Locate the cell with the specified text and output its [x, y] center coordinate. 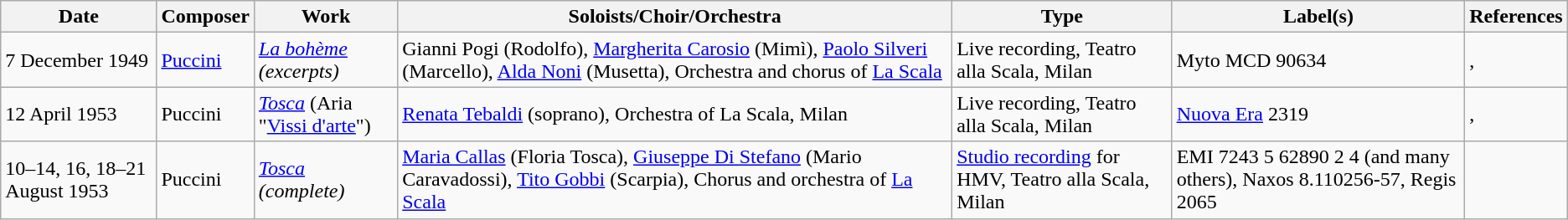
Gianni Pogi (Rodolfo), Margherita Carosio (Mimì), Paolo Silveri (Marcello), Alda Noni (Musetta), Orchestra and chorus of La Scala [675, 60]
Tosca (complete) [325, 180]
References [1516, 17]
12 April 1953 [79, 114]
Soloists/Choir/Orchestra [675, 17]
Renata Tebaldi (soprano), Orchestra of La Scala, Milan [675, 114]
Nuova Era 2319 [1318, 114]
Tosca (Aria "Vissi d'arte") [325, 114]
Label(s) [1318, 17]
Studio recording for HMV, Teatro alla Scala, Milan [1062, 180]
7 December 1949 [79, 60]
Date [79, 17]
Composer [205, 17]
Maria Callas (Floria Tosca), Giuseppe Di Stefano (Mario Caravadossi), Tito Gobbi (Scarpia), Chorus and orchestra of La Scala [675, 180]
Work [325, 17]
Type [1062, 17]
10–14, 16, 18–21 August 1953 [79, 180]
La bohème (excerpts) [325, 60]
Myto MCD 90634 [1318, 60]
EMI 7243 5 62890 2 4 (and many others), Naxos 8.110256-57, Regis 2065 [1318, 180]
